Scan for the cell matching the given text and deliver its (x, y) coordinate at center. 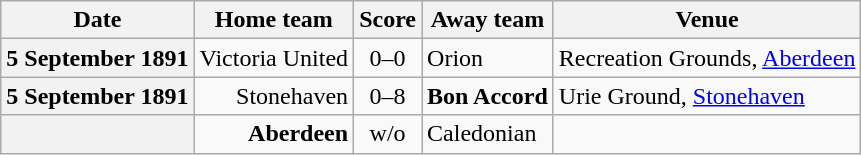
Stonehaven (274, 96)
Victoria United (274, 58)
0–0 (388, 58)
w/o (388, 134)
Score (388, 20)
Venue (707, 20)
Date (98, 20)
0–8 (388, 96)
Caledonian (488, 134)
Bon Accord (488, 96)
Recreation Grounds, Aberdeen (707, 58)
Home team (274, 20)
Aberdeen (274, 134)
Urie Ground, Stonehaven (707, 96)
Away team (488, 20)
Orion (488, 58)
